Search for the cell housing the specified text and yield its (X, Y) center coordinate. 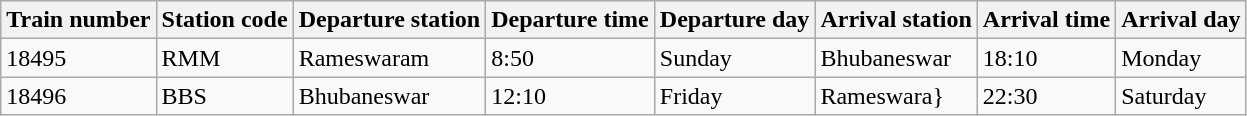
8:50 (570, 58)
Monday (1181, 58)
Departure station (390, 20)
18496 (78, 96)
Saturday (1181, 96)
Station code (224, 20)
Train number (78, 20)
12:10 (570, 96)
Rameswaram (390, 58)
BBS (224, 96)
Arrival station (896, 20)
18495 (78, 58)
Friday (734, 96)
Rameswara} (896, 96)
22:30 (1046, 96)
Arrival time (1046, 20)
RMM (224, 58)
Sunday (734, 58)
Arrival day (1181, 20)
Departure day (734, 20)
18:10 (1046, 58)
Departure time (570, 20)
